Search for the cell housing the specified text and yield its [X, Y] center coordinate. 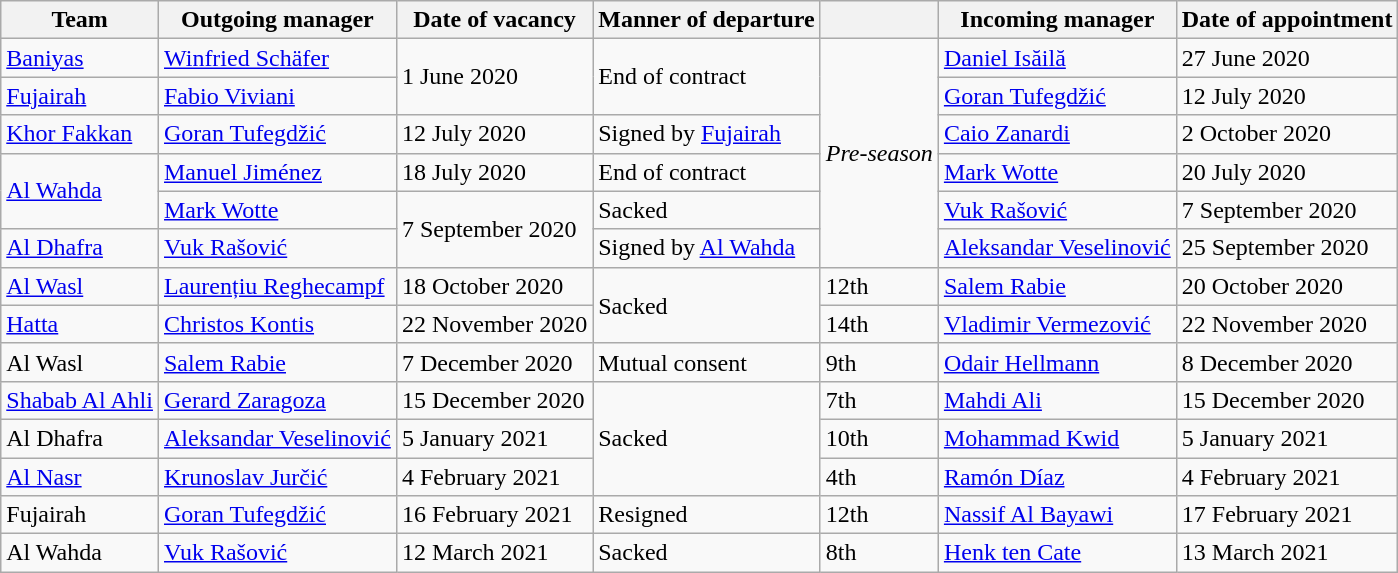
16 February 2021 [494, 515]
20 October 2020 [1287, 286]
18 July 2020 [494, 172]
Vladimir Vermezović [1057, 324]
Signed by Fujairah [706, 134]
7 December 2020 [494, 362]
Christos Kontis [277, 324]
Incoming manager [1057, 20]
7th [879, 400]
8 December 2020 [1287, 362]
Mutual consent [706, 362]
Manuel Jiménez [277, 172]
Mahdi Ali [1057, 400]
27 June 2020 [1287, 58]
Signed by Al Wahda [706, 248]
Fabio Viviani [277, 96]
20 July 2020 [1287, 172]
Khor Fakkan [80, 134]
12 March 2021 [494, 553]
Date of appointment [1287, 20]
2 October 2020 [1287, 134]
Odair Hellmann [1057, 362]
Laurențiu Reghecampf [277, 286]
Krunoslav Jurčić [277, 477]
Shabab Al Ahli [80, 400]
9th [879, 362]
Team [80, 20]
Manner of departure [706, 20]
14th [879, 324]
17 February 2021 [1287, 515]
8th [879, 553]
Hatta [80, 324]
Resigned [706, 515]
13 March 2021 [1287, 553]
Gerard Zaragoza [277, 400]
Al Nasr [80, 477]
Caio Zanardi [1057, 134]
Winfried Schäfer [277, 58]
25 September 2020 [1287, 248]
Nassif Al Bayawi [1057, 515]
10th [879, 438]
Date of vacancy [494, 20]
18 October 2020 [494, 286]
Pre-season [879, 153]
1 June 2020 [494, 77]
Outgoing manager [277, 20]
Henk ten Cate [1057, 553]
Ramón Díaz [1057, 477]
4th [879, 477]
Baniyas [80, 58]
Mohammad Kwid [1057, 438]
Daniel Isăilă [1057, 58]
